Search for the cell housing the specified text and yield its (X, Y) center coordinate. 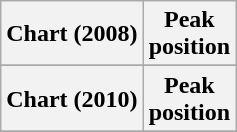
Chart (2010) (72, 98)
Chart (2008) (72, 34)
